Pinpoint the cell where the given text exists, returning its [X, Y] midpoint coordinate. 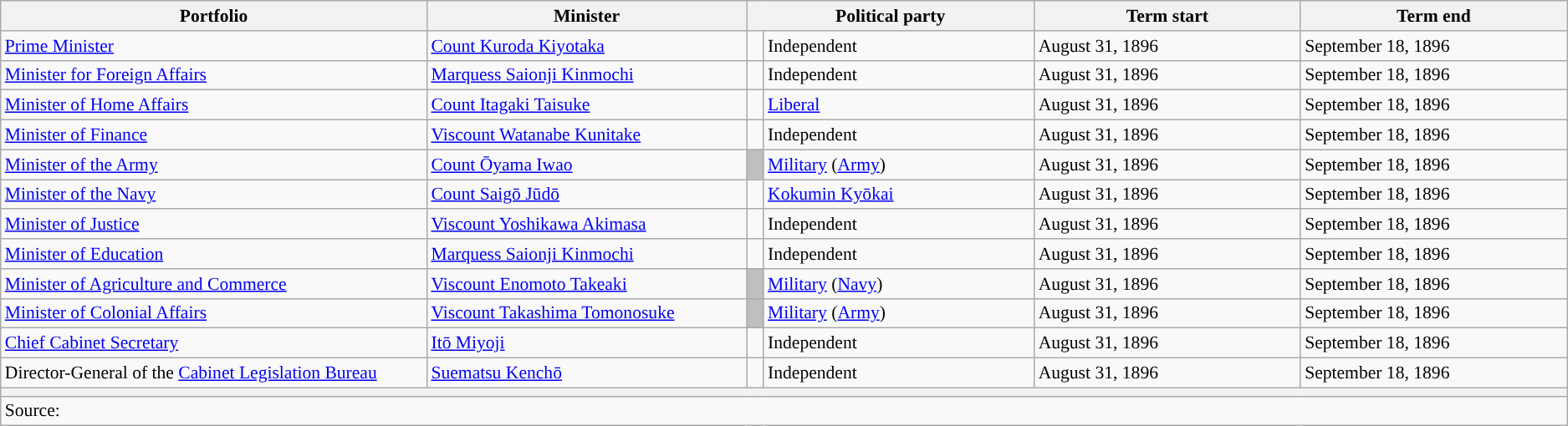
Count Itagaki Taisuke [586, 105]
Viscount Watanabe Kunitake [586, 135]
Kokumin Kyōkai [899, 195]
Source: [784, 411]
Minister of the Navy [214, 195]
Military (Navy) [899, 284]
Minister of Home Affairs [214, 105]
Portfolio [214, 16]
Minister of Colonial Affairs [214, 313]
Count Ōyama Iwao [586, 165]
Minister of Finance [214, 135]
Viscount Enomoto Takeaki [586, 284]
Itō Miyoji [586, 343]
Political party [891, 16]
Chief Cabinet Secretary [214, 343]
Minister for Foreign Affairs [214, 75]
Term start [1167, 16]
Suematsu Kenchō [586, 373]
Liberal [899, 105]
Prime Minister [214, 46]
Director-General of the Cabinet Legislation Bureau [214, 373]
Viscount Yoshikawa Akimasa [586, 225]
Minister of Education [214, 254]
Viscount Takashima Tomonosuke [586, 313]
Count Saigō Jūdō [586, 195]
Term end [1433, 16]
Minister [586, 16]
Count Kuroda Kiyotaka [586, 46]
Minister of Justice [214, 225]
Minister of the Army [214, 165]
Minister of Agriculture and Commerce [214, 284]
